Detect which cell encompasses the target text, then output its (x, y) center coordinate. 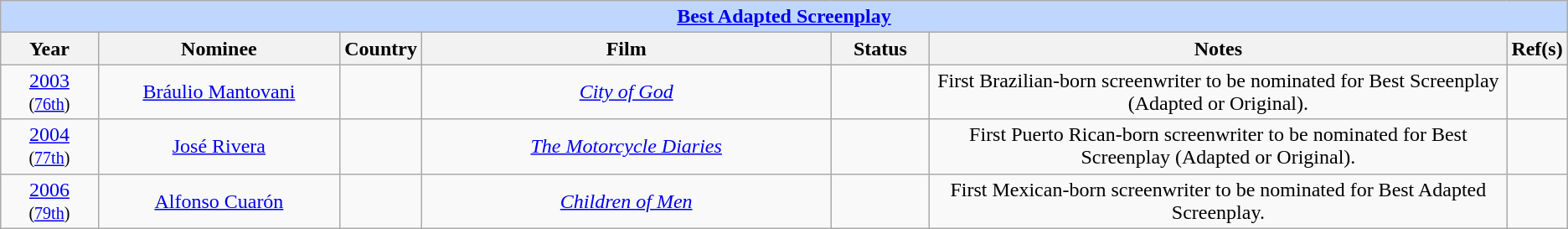
Status (880, 49)
Year (49, 49)
First Mexican-born screenwriter to be nominated for Best Adapted Screenplay. (1218, 201)
Notes (1218, 49)
José Rivera (219, 146)
2003(76th) (49, 92)
The Motorcycle Diaries (626, 146)
Bráulio Mantovani (219, 92)
City of God (626, 92)
Best Adapted Screenplay (784, 17)
2006(79th) (49, 201)
Children of Men (626, 201)
Nominee (219, 49)
Film (626, 49)
Alfonso Cuarón (219, 201)
2004(77th) (49, 146)
Country (381, 49)
Ref(s) (1537, 49)
First Puerto Rican-born screenwriter to be nominated for Best Screenplay (Adapted or Original). (1218, 146)
First Brazilian-born screenwriter to be nominated for Best Screenplay (Adapted or Original). (1218, 92)
